Return the [X, Y] coordinate for the center point of the cell that contains the specified text.  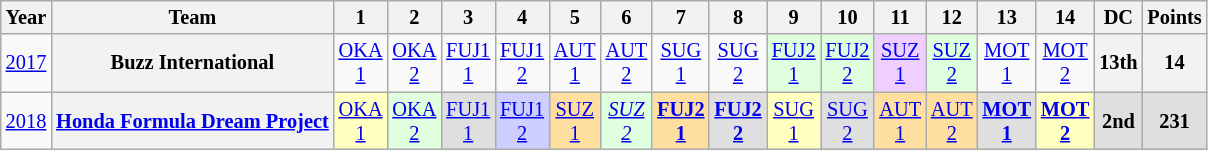
12 [952, 17]
11 [900, 17]
2017 [26, 63]
13 [1007, 17]
7 [680, 17]
1 [361, 17]
5 [575, 17]
6 [627, 17]
10 [847, 17]
Buzz International [192, 63]
8 [738, 17]
9 [794, 17]
2 [414, 17]
4 [522, 17]
2018 [26, 121]
Honda Formula Dream Project [192, 121]
2nd [1118, 121]
Team [192, 17]
Points [1174, 17]
231 [1174, 121]
13th [1118, 63]
3 [468, 17]
Year [26, 17]
DC [1118, 17]
